From the cell containing the given text, extract its center point as (X, Y) coordinate. 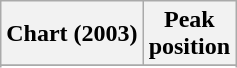
Chart (2003) (72, 34)
Peakposition (189, 34)
